Find where the given text appears and provide that cell's center as (x, y) coordinate. 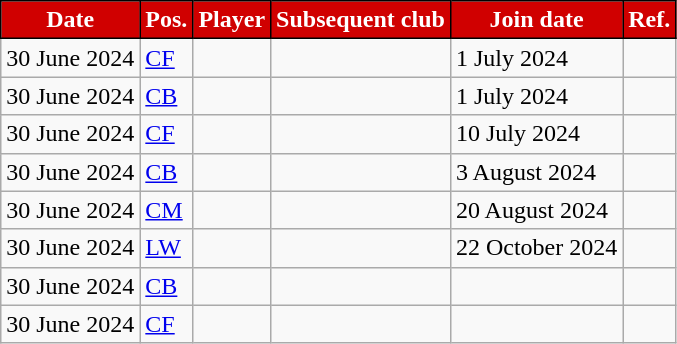
CM (166, 210)
Subsequent club (361, 20)
Ref. (650, 20)
Player (232, 20)
22 October 2024 (536, 248)
3 August 2024 (536, 172)
Pos. (166, 20)
20 August 2024 (536, 210)
Join date (536, 20)
10 July 2024 (536, 134)
LW (166, 248)
Date (70, 20)
